Scan for the cell matching the given text and deliver its (X, Y) coordinate at center. 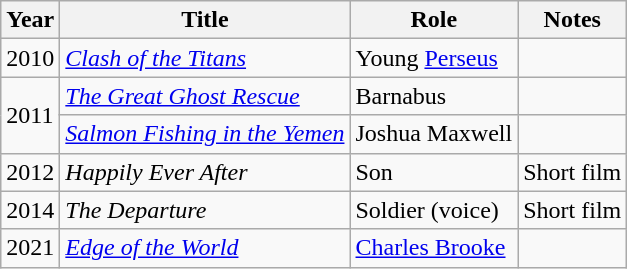
Title (205, 20)
Clash of the Titans (205, 58)
2012 (30, 172)
2014 (30, 210)
Charles Brooke (434, 248)
Young Perseus (434, 58)
Joshua Maxwell (434, 134)
Son (434, 172)
Happily Ever After (205, 172)
Soldier (voice) (434, 210)
2010 (30, 58)
2011 (30, 115)
Salmon Fishing in the Yemen (205, 134)
Barnabus (434, 96)
The Departure (205, 210)
2021 (30, 248)
Notes (572, 20)
Edge of the World (205, 248)
The Great Ghost Rescue (205, 96)
Role (434, 20)
Year (30, 20)
